For the text-containing cell, return its midpoint in (X, Y) coordinate format. 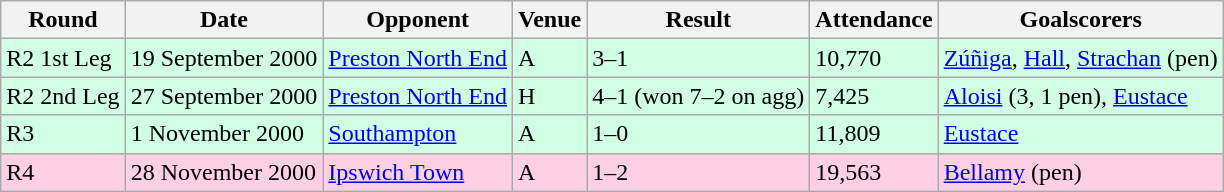
3–1 (698, 58)
Eustace (1080, 134)
Opponent (418, 20)
Bellamy (pen) (1080, 172)
R2 2nd Leg (63, 96)
Aloisi (3, 1 pen), Eustace (1080, 96)
Round (63, 20)
11,809 (874, 134)
19 September 2000 (224, 58)
19,563 (874, 172)
Venue (550, 20)
Southampton (418, 134)
R4 (63, 172)
1–2 (698, 172)
Ipswich Town (418, 172)
Date (224, 20)
7,425 (874, 96)
27 September 2000 (224, 96)
R3 (63, 134)
Result (698, 20)
Zúñiga, Hall, Strachan (pen) (1080, 58)
H (550, 96)
R2 1st Leg (63, 58)
4–1 (won 7–2 on agg) (698, 96)
28 November 2000 (224, 172)
Attendance (874, 20)
Goalscorers (1080, 20)
1–0 (698, 134)
10,770 (874, 58)
1 November 2000 (224, 134)
